Locate the cell with the specified text and output its [x, y] center coordinate. 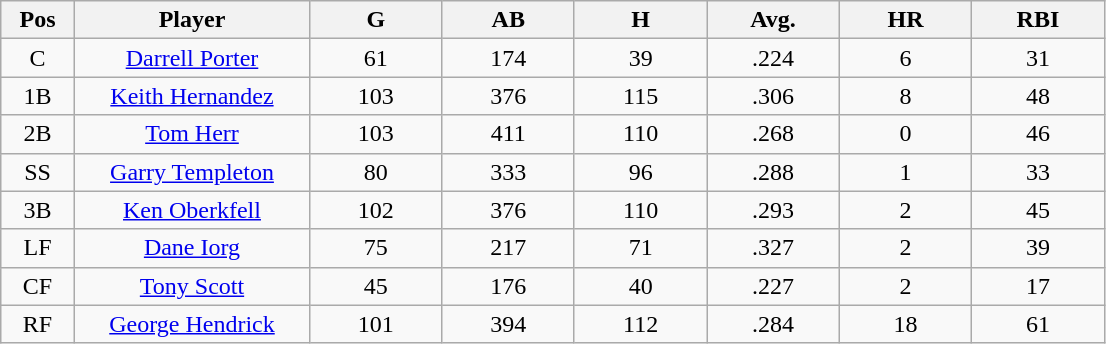
2B [38, 134]
Player [192, 20]
333 [508, 172]
176 [508, 286]
AB [508, 20]
Avg. [773, 20]
394 [508, 324]
C [38, 58]
8 [905, 96]
.288 [773, 172]
HR [905, 20]
.284 [773, 324]
Ken Oberkfell [192, 210]
46 [1038, 134]
Tom Herr [192, 134]
G [376, 20]
LF [38, 248]
Keith Hernandez [192, 96]
71 [640, 248]
217 [508, 248]
96 [640, 172]
3B [38, 210]
George Hendrick [192, 324]
Tony Scott [192, 286]
Dane Iorg [192, 248]
40 [640, 286]
H [640, 20]
.268 [773, 134]
.224 [773, 58]
33 [1038, 172]
115 [640, 96]
Pos [38, 20]
112 [640, 324]
.327 [773, 248]
75 [376, 248]
31 [1038, 58]
101 [376, 324]
1B [38, 96]
RF [38, 324]
Darrell Porter [192, 58]
0 [905, 134]
.293 [773, 210]
411 [508, 134]
17 [1038, 286]
Garry Templeton [192, 172]
48 [1038, 96]
1 [905, 172]
102 [376, 210]
CF [38, 286]
SS [38, 172]
80 [376, 172]
.306 [773, 96]
6 [905, 58]
RBI [1038, 20]
18 [905, 324]
.227 [773, 286]
174 [508, 58]
